Provide the [X, Y] coordinate of the cell's center where the given text is located.  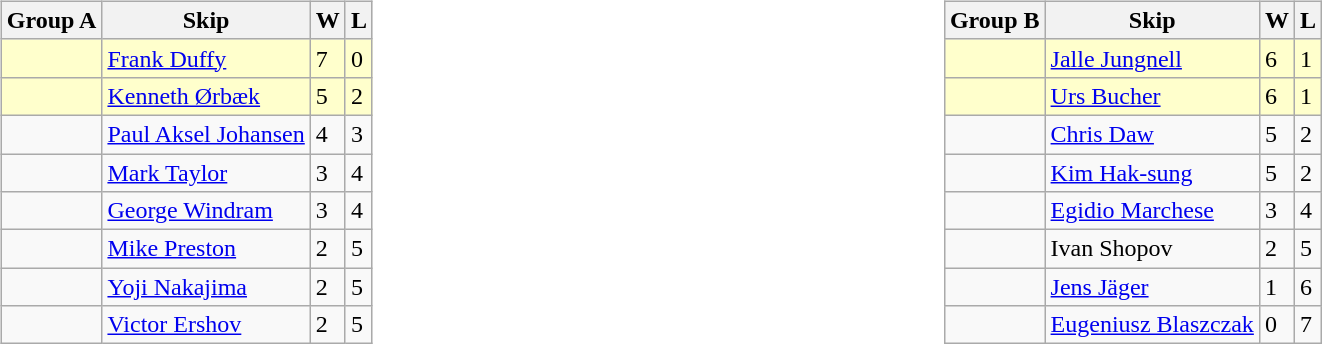
Yoji Nakajima [206, 287]
Eugeniusz Blaszczak [1152, 325]
Chris Daw [1152, 134]
Mark Taylor [206, 173]
Kenneth Ørbæk [206, 96]
Egidio Marchese [1152, 211]
Jalle Jungnell [1152, 58]
Group B [994, 20]
Ivan Shopov [1152, 249]
Urs Bucher [1152, 96]
Victor Ershov [206, 325]
Jens Jäger [1152, 287]
Mike Preston [206, 249]
George Windram [206, 211]
Group A [52, 20]
Paul Aksel Johansen [206, 134]
Frank Duffy [206, 58]
Kim Hak-sung [1152, 173]
